Locate the cell with the specified text and output its (x, y) center coordinate. 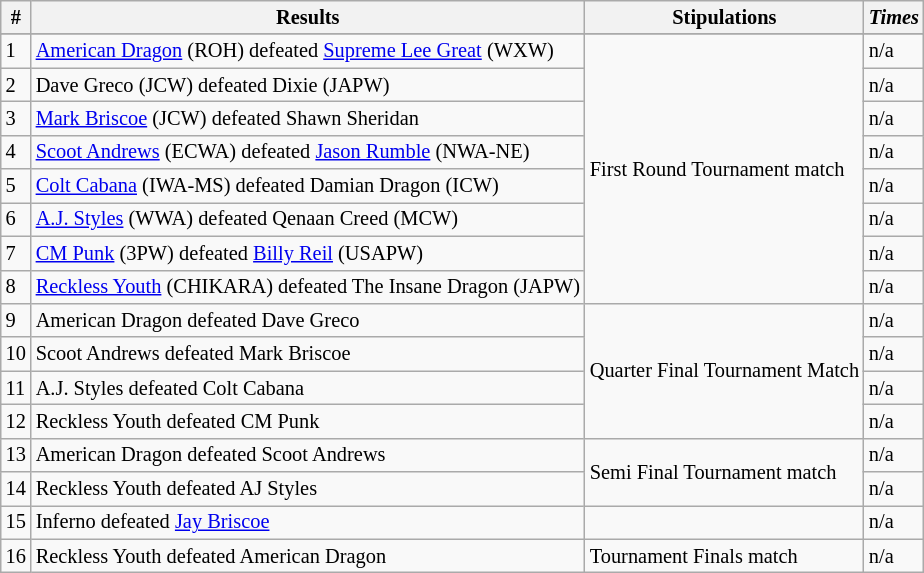
6 (16, 219)
11 (16, 388)
Reckless Youth defeated AJ Styles (308, 489)
Scoot Andrews (ECWA) defeated Jason Rumble (NWA-NE) (308, 152)
7 (16, 253)
A.J. Styles (WWA) defeated Qenaan Creed (MCW) (308, 219)
4 (16, 152)
1 (16, 51)
Stipulations (724, 17)
16 (16, 556)
American Dragon defeated Dave Greco (308, 320)
13 (16, 455)
8 (16, 287)
Quarter Final Tournament Match (724, 370)
9 (16, 320)
2 (16, 85)
10 (16, 354)
American Dragon (ROH) defeated Supreme Lee Great (WXW) (308, 51)
American Dragon defeated Scoot Andrews (308, 455)
Times (894, 17)
Mark Briscoe (JCW) defeated Shawn Sheridan (308, 118)
Dave Greco (JCW) defeated Dixie (JAPW) (308, 85)
15 (16, 522)
Colt Cabana (IWA-MS) defeated Damian Dragon (ICW) (308, 186)
3 (16, 118)
Reckless Youth defeated CM Punk (308, 421)
CM Punk (3PW) defeated Billy Reil (USAPW) (308, 253)
Reckless Youth (CHIKARA) defeated The Insane Dragon (JAPW) (308, 287)
5 (16, 186)
14 (16, 489)
Reckless Youth defeated American Dragon (308, 556)
Tournament Finals match (724, 556)
A.J. Styles defeated Colt Cabana (308, 388)
# (16, 17)
Results (308, 17)
First Round Tournament match (724, 168)
Semi Final Tournament match (724, 472)
Inferno defeated Jay Briscoe (308, 522)
12 (16, 421)
Scoot Andrews defeated Mark Briscoe (308, 354)
